Provide the [X, Y] coordinate of the cell's center where the given text is located.  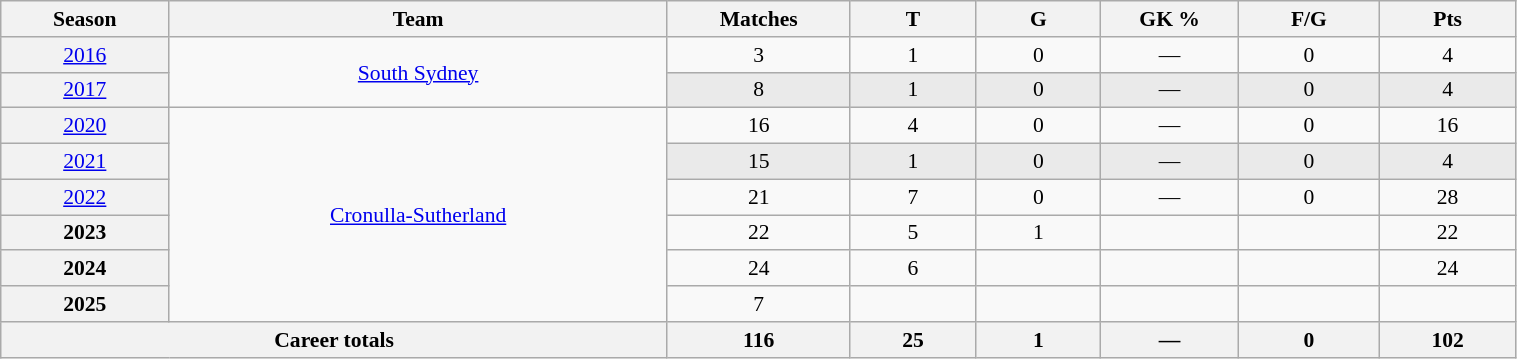
2023 [85, 233]
Pts [1448, 19]
2022 [85, 197]
25 [913, 340]
15 [758, 162]
2025 [85, 304]
2020 [85, 126]
GK % [1170, 19]
2017 [85, 90]
3 [758, 55]
28 [1448, 197]
102 [1448, 340]
T [913, 19]
5 [913, 233]
2024 [85, 269]
F/G [1309, 19]
South Sydney [418, 72]
116 [758, 340]
Team [418, 19]
21 [758, 197]
2016 [85, 55]
Season [85, 19]
8 [758, 90]
Cronulla-Sutherland [418, 215]
Career totals [334, 340]
2021 [85, 162]
Matches [758, 19]
G [1038, 19]
6 [913, 269]
